Identify which cell holds the provided text, then report its [x, y] central coordinate. 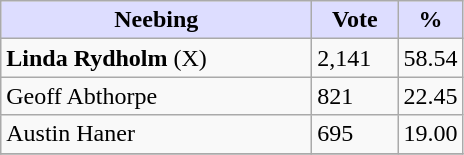
% [430, 20]
58.54 [430, 58]
Vote [355, 20]
821 [355, 96]
Geoff Abthorpe [156, 96]
2,141 [355, 58]
695 [355, 134]
22.45 [430, 96]
19.00 [430, 134]
Neebing [156, 20]
Austin Haner [156, 134]
Linda Rydholm (X) [156, 58]
